Extract the [X, Y] coordinate from the center of the cell holding the provided text.  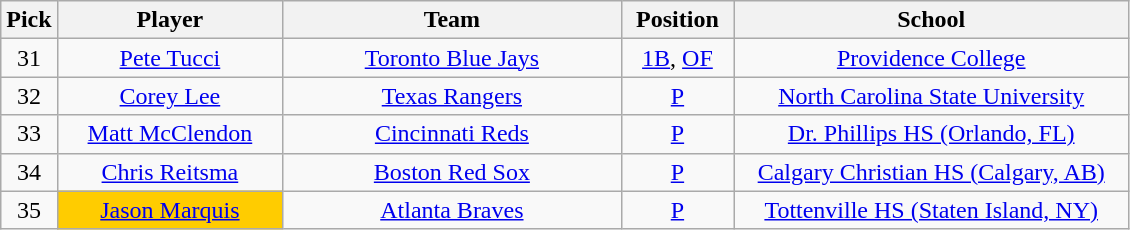
Texas Rangers [452, 96]
Jason Marquis [170, 210]
Pick [29, 20]
Position [678, 20]
Cincinnati Reds [452, 134]
Dr. Phillips HS (Orlando, FL) [932, 134]
Boston Red Sox [452, 172]
Matt McClendon [170, 134]
North Carolina State University [932, 96]
Player [170, 20]
Toronto Blue Jays [452, 58]
32 [29, 96]
34 [29, 172]
Pete Tucci [170, 58]
Chris Reitsma [170, 172]
Team [452, 20]
33 [29, 134]
Atlanta Braves [452, 210]
Corey Lee [170, 96]
35 [29, 210]
Tottenville HS (Staten Island, NY) [932, 210]
31 [29, 58]
1B, OF [678, 58]
School [932, 20]
Providence College [932, 58]
Calgary Christian HS (Calgary, AB) [932, 172]
